Determine the [x, y] coordinate at the center of the cell enclosing the given text.  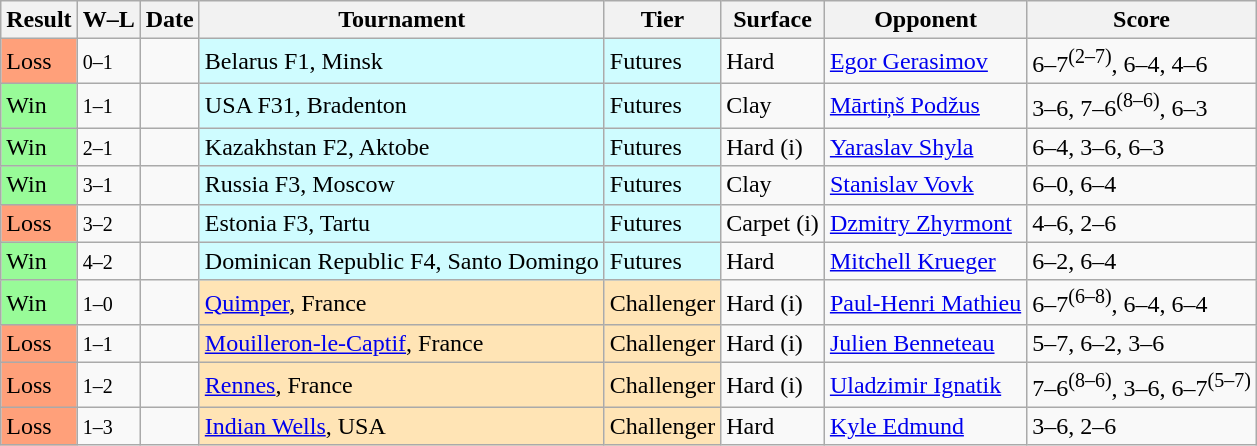
Kazakhstan F2, Aktobe [402, 147]
W–L [108, 20]
6–7(6–8), 6–4, 6–4 [1142, 302]
1–2 [108, 386]
Uladzimir Ignatik [925, 386]
6–7(2–7), 6–4, 4–6 [1142, 62]
Mitchell Krueger [925, 261]
Dominican Republic F4, Santo Domingo [402, 261]
Result [39, 20]
6–2, 6–4 [1142, 261]
Surface [773, 20]
Yaraslav Shyla [925, 147]
1–3 [108, 426]
3–6, 2–6 [1142, 426]
7–6(8–6), 3–6, 6–7(5–7) [1142, 386]
Date [170, 20]
Stanislav Vovk [925, 185]
Tier [662, 20]
Paul-Henri Mathieu [925, 302]
Dzmitry Zhyrmont [925, 223]
6–0, 6–4 [1142, 185]
4–2 [108, 261]
3–1 [108, 185]
Indian Wells, USA [402, 426]
Estonia F3, Tartu [402, 223]
2–1 [108, 147]
Russia F3, Moscow [402, 185]
3–2 [108, 223]
Julien Benneteau [925, 344]
Opponent [925, 20]
Tournament [402, 20]
Quimper, France [402, 302]
Kyle Edmund [925, 426]
Carpet (i) [773, 223]
Belarus F1, Minsk [402, 62]
3–6, 7–6(8–6), 6–3 [1142, 106]
0–1 [108, 62]
5–7, 6–2, 3–6 [1142, 344]
1–0 [108, 302]
USA F31, Bradenton [402, 106]
4–6, 2–6 [1142, 223]
Mārtiņš Podžus [925, 106]
Rennes, France [402, 386]
6–4, 3–6, 6–3 [1142, 147]
Score [1142, 20]
Egor Gerasimov [925, 62]
Mouilleron-le-Captif, France [402, 344]
